Determine the [x, y] coordinate at the center of the cell enclosing the given text.  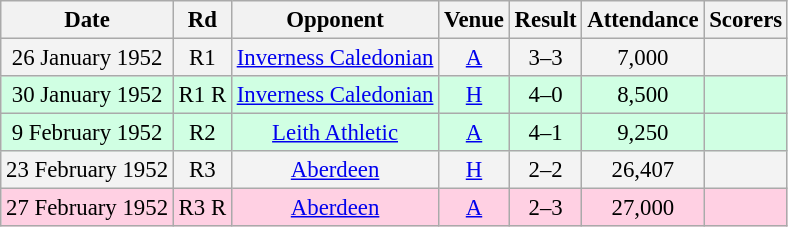
Leith Athletic [334, 133]
27,000 [643, 208]
Date [88, 20]
Result [546, 20]
R1 R [202, 95]
Venue [474, 20]
Scorers [746, 20]
26,407 [643, 170]
3–3 [546, 58]
Opponent [334, 20]
9 February 1952 [88, 133]
Attendance [643, 20]
R2 [202, 133]
27 February 1952 [88, 208]
2–3 [546, 208]
9,250 [643, 133]
4–0 [546, 95]
8,500 [643, 95]
R3 [202, 170]
R1 [202, 58]
23 February 1952 [88, 170]
7,000 [643, 58]
2–2 [546, 170]
30 January 1952 [88, 95]
Rd [202, 20]
26 January 1952 [88, 58]
4–1 [546, 133]
R3 R [202, 208]
